Identify which cell holds the provided text, then report its (X, Y) central coordinate. 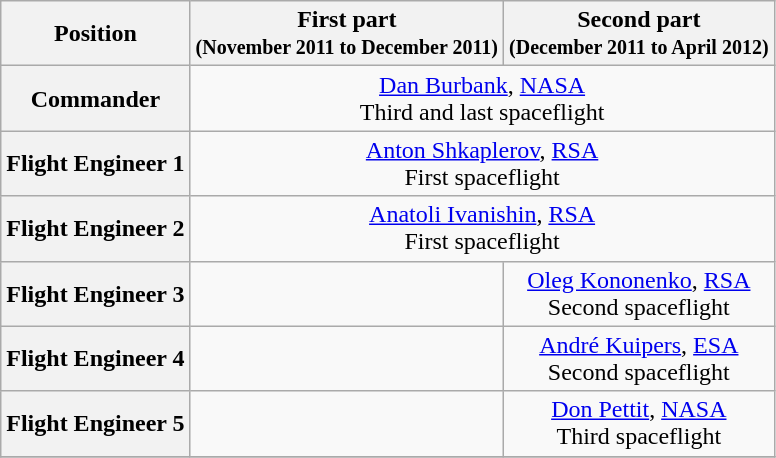
Oleg Kononenko, RSASecond spaceflight (640, 294)
Second part(December 2011 to April 2012) (640, 34)
Position (96, 34)
Anton Shkaplerov, RSAFirst spaceflight (482, 164)
André Kuipers, ESASecond spaceflight (640, 358)
Commander (96, 98)
Dan Burbank, NASAThird and last spaceflight (482, 98)
Flight Engineer 4 (96, 358)
Anatoli Ivanishin, RSAFirst spaceflight (482, 228)
First part(November 2011 to December 2011) (346, 34)
Flight Engineer 3 (96, 294)
Don Pettit, NASAThird spaceflight (640, 424)
Flight Engineer 2 (96, 228)
Flight Engineer 1 (96, 164)
Flight Engineer 5 (96, 424)
